Scan for the cell matching the given text and deliver its [x, y] coordinate at center. 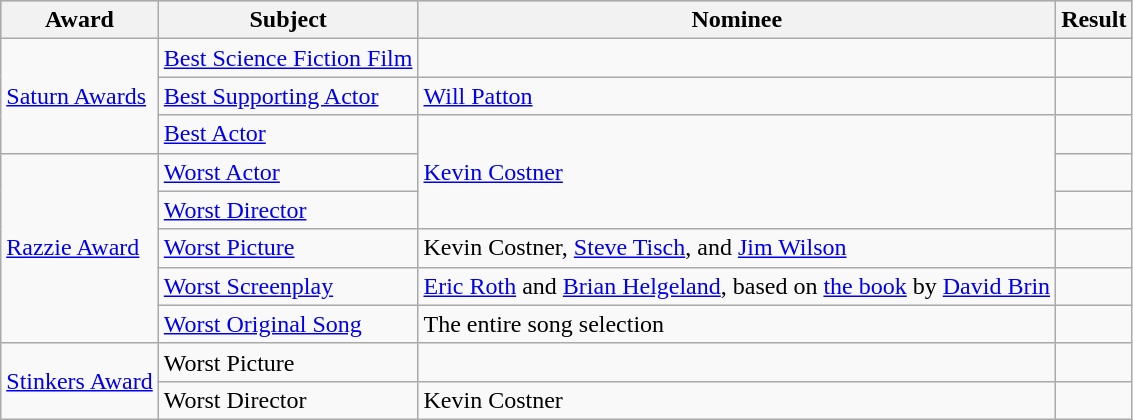
Best Actor [288, 134]
Subject [288, 20]
Worst Actor [288, 172]
Eric Roth and Brian Helgeland, based on the book by David Brin [737, 286]
Award [80, 20]
Kevin Costner, Steve Tisch, and Jim Wilson [737, 248]
Worst Screenplay [288, 286]
Worst Original Song [288, 324]
Best Science Fiction Film [288, 58]
Saturn Awards [80, 96]
Best Supporting Actor [288, 96]
Razzie Award [80, 248]
Nominee [737, 20]
Result [1094, 20]
Will Patton [737, 96]
The entire song selection [737, 324]
Stinkers Award [80, 381]
